Return the [x, y] coordinate for the center point of the cell that contains the specified text.  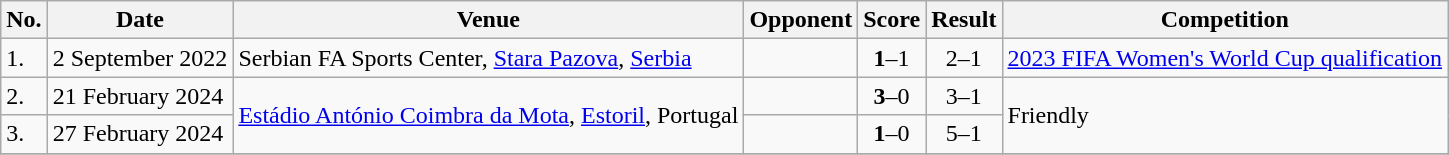
Competition [1225, 20]
3–0 [892, 96]
Venue [488, 20]
2023 FIFA Women's World Cup qualification [1225, 58]
27 February 2024 [140, 134]
Score [892, 20]
5–1 [964, 134]
Opponent [801, 20]
1. [24, 58]
Estádio António Coimbra da Mota, Estoril, Portugal [488, 115]
No. [24, 20]
2. [24, 96]
Date [140, 20]
3. [24, 134]
1–0 [892, 134]
Serbian FA Sports Center, Stara Pazova, Serbia [488, 58]
1–1 [892, 58]
2–1 [964, 58]
3–1 [964, 96]
21 February 2024 [140, 96]
2 September 2022 [140, 58]
Result [964, 20]
Friendly [1225, 115]
